Locate the cell with the specified text and output its [X, Y] center coordinate. 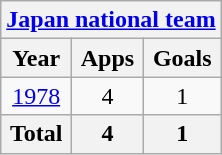
Japan national team [111, 20]
Total [36, 134]
1978 [36, 96]
Apps [108, 58]
Year [36, 58]
Goals [182, 58]
